Extract the [X, Y] coordinate from the center of the cell holding the provided text.  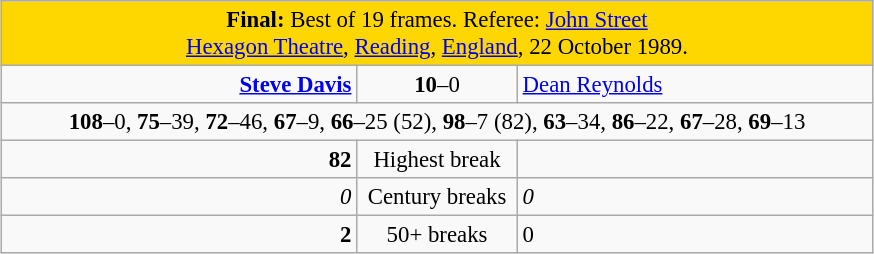
Highest break [438, 160]
Final: Best of 19 frames. Referee: John Street Hexagon Theatre, Reading, England, 22 October 1989. [437, 34]
82 [179, 160]
2 [179, 235]
50+ breaks [438, 235]
10–0 [438, 85]
Century breaks [438, 197]
Steve Davis [179, 85]
108–0, 75–39, 72–46, 67–9, 66–25 (52), 98–7 (82), 63–34, 86–22, 67–28, 69–13 [437, 122]
Dean Reynolds [695, 85]
